Locate the cell with the specified text and output its (x, y) center coordinate. 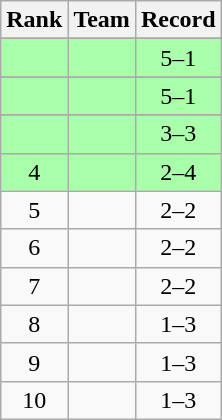
10 (34, 400)
3–3 (178, 134)
Rank (34, 20)
Record (178, 20)
8 (34, 324)
7 (34, 286)
4 (34, 172)
6 (34, 248)
2–4 (178, 172)
5 (34, 210)
9 (34, 362)
Team (102, 20)
